Pinpoint the cell where the given text exists, returning its (x, y) midpoint coordinate. 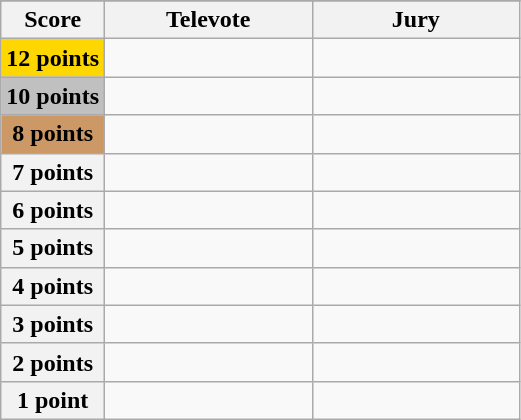
1 point (53, 400)
Televote (209, 20)
Jury (416, 20)
3 points (53, 324)
4 points (53, 286)
6 points (53, 210)
2 points (53, 362)
8 points (53, 134)
Score (53, 20)
12 points (53, 58)
10 points (53, 96)
5 points (53, 248)
7 points (53, 172)
